Detect which cell encompasses the target text, then output its (X, Y) center coordinate. 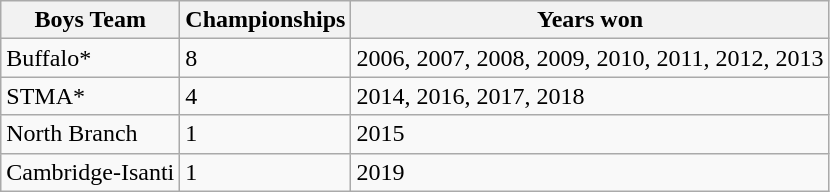
Years won (590, 20)
Buffalo* (90, 58)
2015 (590, 134)
2019 (590, 172)
8 (266, 58)
Cambridge-Isanti (90, 172)
4 (266, 96)
Boys Team (90, 20)
North Branch (90, 134)
2006, 2007, 2008, 2009, 2010, 2011, 2012, 2013 (590, 58)
2014, 2016, 2017, 2018 (590, 96)
STMA* (90, 96)
Championships (266, 20)
